Detect which cell encompasses the target text, then output its [X, Y] center coordinate. 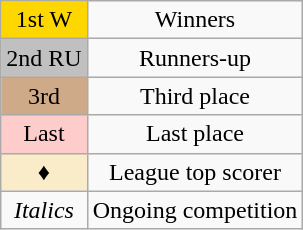
Third place [195, 96]
League top scorer [195, 172]
Winners [195, 20]
Last [44, 134]
1st W [44, 20]
Ongoing competition [195, 210]
♦ [44, 172]
Runners-up [195, 58]
3rd [44, 96]
Last place [195, 134]
Italics [44, 210]
2nd RU [44, 58]
